Determine the [x, y] coordinate at the center of the cell enclosing the given text.  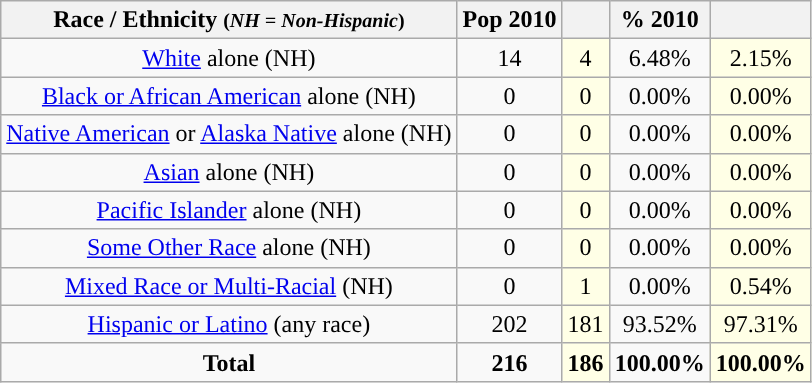
1 [586, 286]
Total [229, 362]
181 [586, 324]
Black or African American alone (NH) [229, 96]
Some Other Race alone (NH) [229, 248]
202 [510, 324]
97.31% [760, 324]
14 [510, 58]
Asian alone (NH) [229, 172]
Mixed Race or Multi-Racial (NH) [229, 286]
216 [510, 362]
Pop 2010 [510, 20]
6.48% [660, 58]
186 [586, 362]
White alone (NH) [229, 58]
2.15% [760, 58]
4 [586, 58]
0.54% [760, 286]
Pacific Islander alone (NH) [229, 210]
Race / Ethnicity (NH = Non-Hispanic) [229, 20]
Native American or Alaska Native alone (NH) [229, 134]
Hispanic or Latino (any race) [229, 324]
% 2010 [660, 20]
93.52% [660, 324]
